Return (X, Y) of the center of cell containing provided text 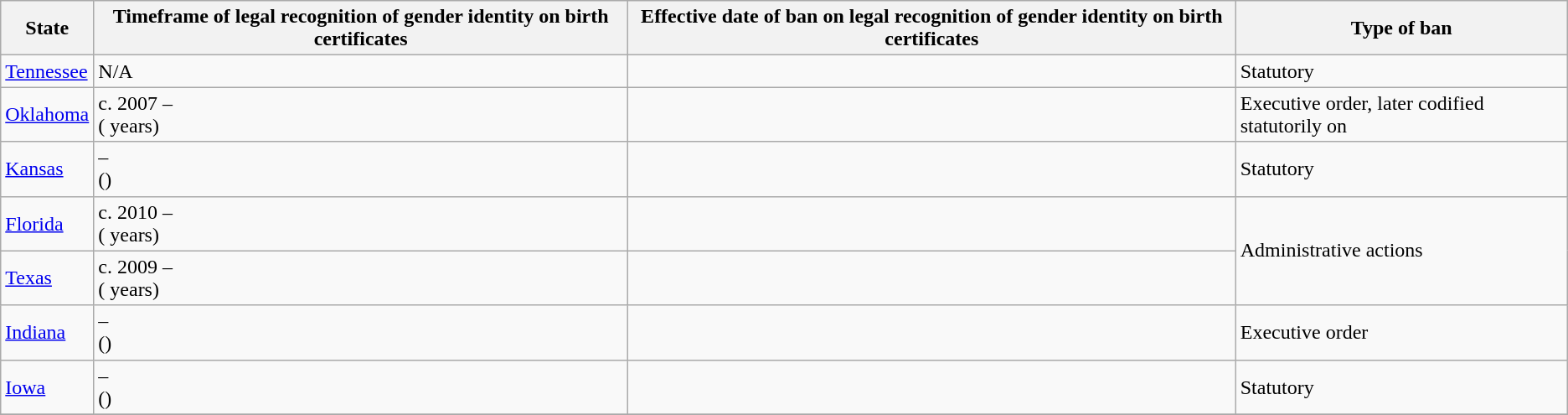
Executive order (1401, 332)
Executive order, later codified statutorily on (1401, 114)
c. 2010 – ( years) (361, 223)
N/A (361, 71)
Type of ban (1401, 29)
Kansas (47, 169)
c. 2009 – ( years) (361, 278)
Oklahoma (47, 114)
Tennessee (47, 71)
Effective date of ban on legal recognition of gender identity on birth certificates (931, 29)
Timeframe of legal recognition of gender identity on birth certificates (361, 29)
Florida (47, 223)
Indiana (47, 332)
Iowa (47, 387)
State (47, 29)
Administrative actions (1401, 251)
Texas (47, 278)
c. 2007 – ( years) (361, 114)
